From the cell containing the given text, extract its center point as (X, Y) coordinate. 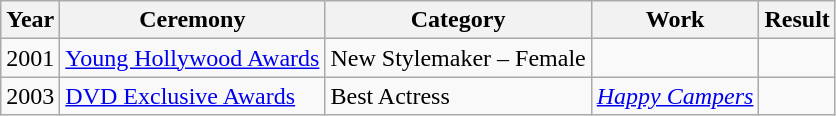
Young Hollywood Awards (192, 58)
2001 (30, 58)
Work (675, 20)
Ceremony (192, 20)
Result (797, 20)
Happy Campers (675, 96)
New Stylemaker – Female (458, 58)
Category (458, 20)
DVD Exclusive Awards (192, 96)
Year (30, 20)
Best Actress (458, 96)
2003 (30, 96)
